Pinpoint the cell where the given text exists, returning its (x, y) midpoint coordinate. 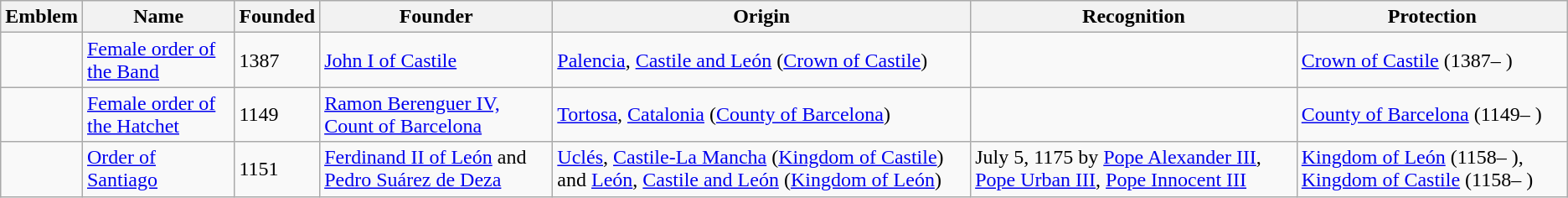
Founded (277, 17)
1387 (277, 60)
Palencia, Castile and León (Crown of Castile) (762, 60)
1149 (277, 114)
Origin (762, 17)
Female order of the Hatchet (157, 114)
Order of Santiago (157, 169)
1151 (277, 169)
Tortosa, Catalonia (County of Barcelona) (762, 114)
Name (157, 17)
John I of Castile (436, 60)
July 5, 1175 by Pope Alexander III, Pope Urban III, Pope Innocent III (1134, 169)
Founder (436, 17)
Recognition (1134, 17)
Female order of the Band (157, 60)
Ramon Berenguer IV, Count of Barcelona (436, 114)
Kingdom of León (1158– ), Kingdom of Castile (1158– ) (1432, 169)
County of Barcelona (1149– ) (1432, 114)
Crown of Castile (1387– ) (1432, 60)
Ferdinand II of León and Pedro Suárez de Deza (436, 169)
Protection (1432, 17)
Uclés, Castile-La Mancha (Kingdom of Castile) and León, Castile and León (Kingdom of León) (762, 169)
Emblem (42, 17)
